Detect which cell encompasses the target text, then output its [X, Y] center coordinate. 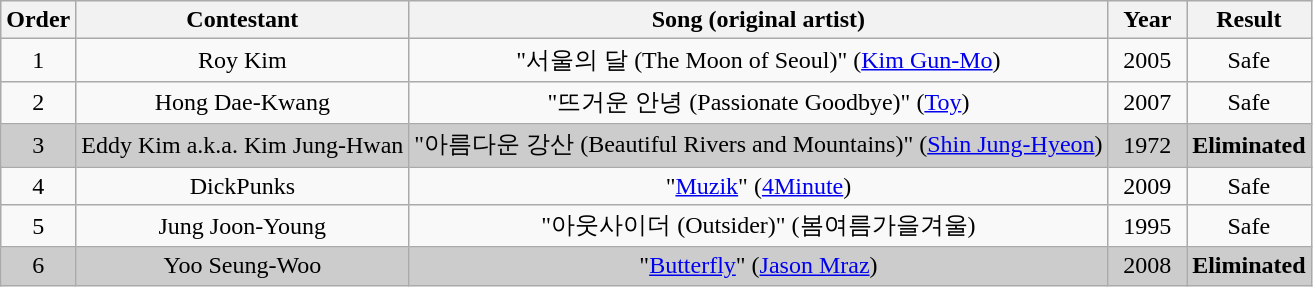
Year [1148, 20]
2009 [1148, 185]
1995 [1148, 226]
"Butterfly" (Jason Mraz) [758, 266]
3 [38, 146]
Roy Kim [242, 60]
1 [38, 60]
Yoo Seung-Woo [242, 266]
Hong Dae-Kwang [242, 102]
"아름다운 강산 (Beautiful Rivers and Mountains)" (Shin Jung-Hyeon) [758, 146]
2005 [1148, 60]
1972 [1148, 146]
Result [1249, 20]
4 [38, 185]
Order [38, 20]
2007 [1148, 102]
Contestant [242, 20]
"뜨거운 안녕 (Passionate Goodbye)" (Toy) [758, 102]
2 [38, 102]
2008 [1148, 266]
Eddy Kim a.k.a. Kim Jung-Hwan [242, 146]
Jung Joon-Young [242, 226]
"서울의 달 (The Moon of Seoul)" (Kim Gun-Mo) [758, 60]
6 [38, 266]
DickPunks [242, 185]
Song (original artist) [758, 20]
"아웃사이더 (Outsider)" (봄여름가을겨울) [758, 226]
"Muzik" (4Minute) [758, 185]
5 [38, 226]
